Capture the cell that displays the provided text and extract its (X, Y) central coordinate. 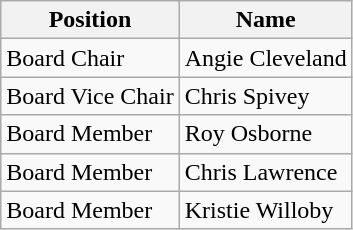
Kristie Willoby (266, 210)
Name (266, 20)
Board Chair (90, 58)
Chris Spivey (266, 96)
Board Vice Chair (90, 96)
Chris Lawrence (266, 172)
Angie Cleveland (266, 58)
Position (90, 20)
Roy Osborne (266, 134)
